Capture the cell that displays the provided text and extract its [X, Y] central coordinate. 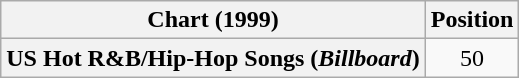
Chart (1999) [213, 20]
US Hot R&B/Hip-Hop Songs (Billboard) [213, 58]
50 [472, 58]
Position [472, 20]
